For the text-containing cell, return its midpoint in [X, Y] coordinate format. 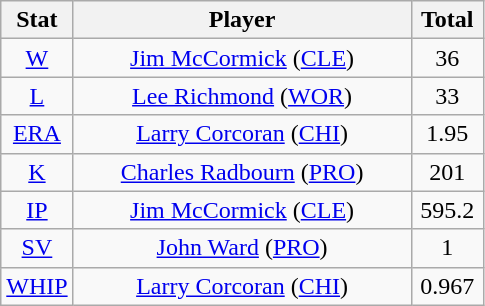
36 [447, 58]
Charles Radbourn (PRO) [242, 172]
Lee Richmond (WOR) [242, 96]
Total [447, 20]
L [37, 96]
595.2 [447, 210]
K [37, 172]
Stat [37, 20]
0.967 [447, 286]
SV [37, 248]
201 [447, 172]
1.95 [447, 134]
IP [37, 210]
1 [447, 248]
Player [242, 20]
W [37, 58]
ERA [37, 134]
WHIP [37, 286]
John Ward (PRO) [242, 248]
33 [447, 96]
